Locate the cell with the specified text and output its (X, Y) center coordinate. 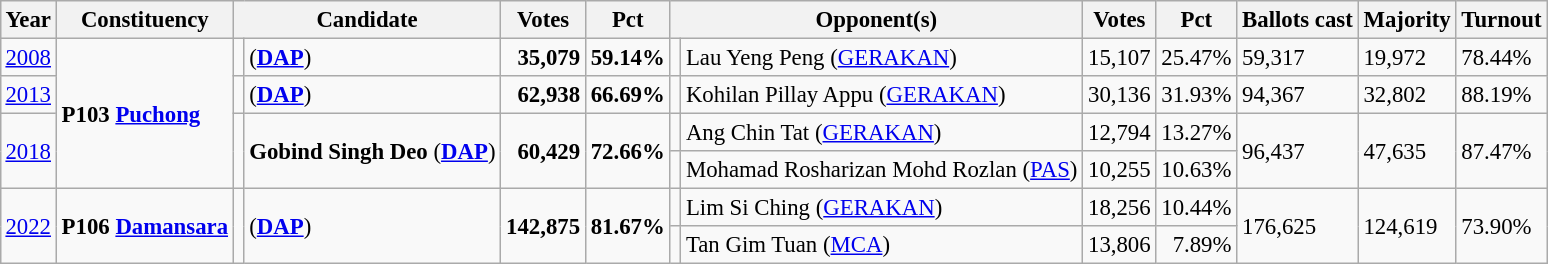
10.63% (1196, 170)
Ang Chin Tat (GERAKAN) (882, 133)
2022 (28, 226)
96,437 (1298, 152)
59,317 (1298, 57)
Lau Yeng Peng (GERAKAN) (882, 57)
73.90% (1502, 226)
Turnout (1502, 20)
78.44% (1502, 57)
59.14% (628, 57)
47,635 (1407, 152)
62,938 (544, 95)
72.66% (628, 152)
2018 (28, 152)
35,079 (544, 57)
66.69% (628, 95)
P106 Damansara (144, 226)
81.67% (628, 226)
2013 (28, 95)
Opponent(s) (876, 20)
Majority (1407, 20)
Kohilan Pillay Appu (GERAKAN) (882, 95)
142,875 (544, 226)
12,794 (1120, 133)
18,256 (1120, 208)
Lim Si Ching (GERAKAN) (882, 208)
Gobind Singh Deo (DAP) (372, 152)
Constituency (144, 20)
Year (28, 20)
25.47% (1196, 57)
94,367 (1298, 95)
Candidate (366, 20)
87.47% (1502, 152)
Ballots cast (1298, 20)
Tan Gim Tuan (MCA) (882, 245)
13.27% (1196, 133)
32,802 (1407, 95)
P103 Puchong (144, 113)
10.44% (1196, 208)
Mohamad Rosharizan Mohd Rozlan (PAS) (882, 170)
7.89% (1196, 245)
13,806 (1120, 245)
30,136 (1120, 95)
10,255 (1120, 170)
124,619 (1407, 226)
15,107 (1120, 57)
19,972 (1407, 57)
31.93% (1196, 95)
88.19% (1502, 95)
176,625 (1298, 226)
2008 (28, 57)
60,429 (544, 152)
